Find where the given text appears and provide that cell's center as [X, Y] coordinate. 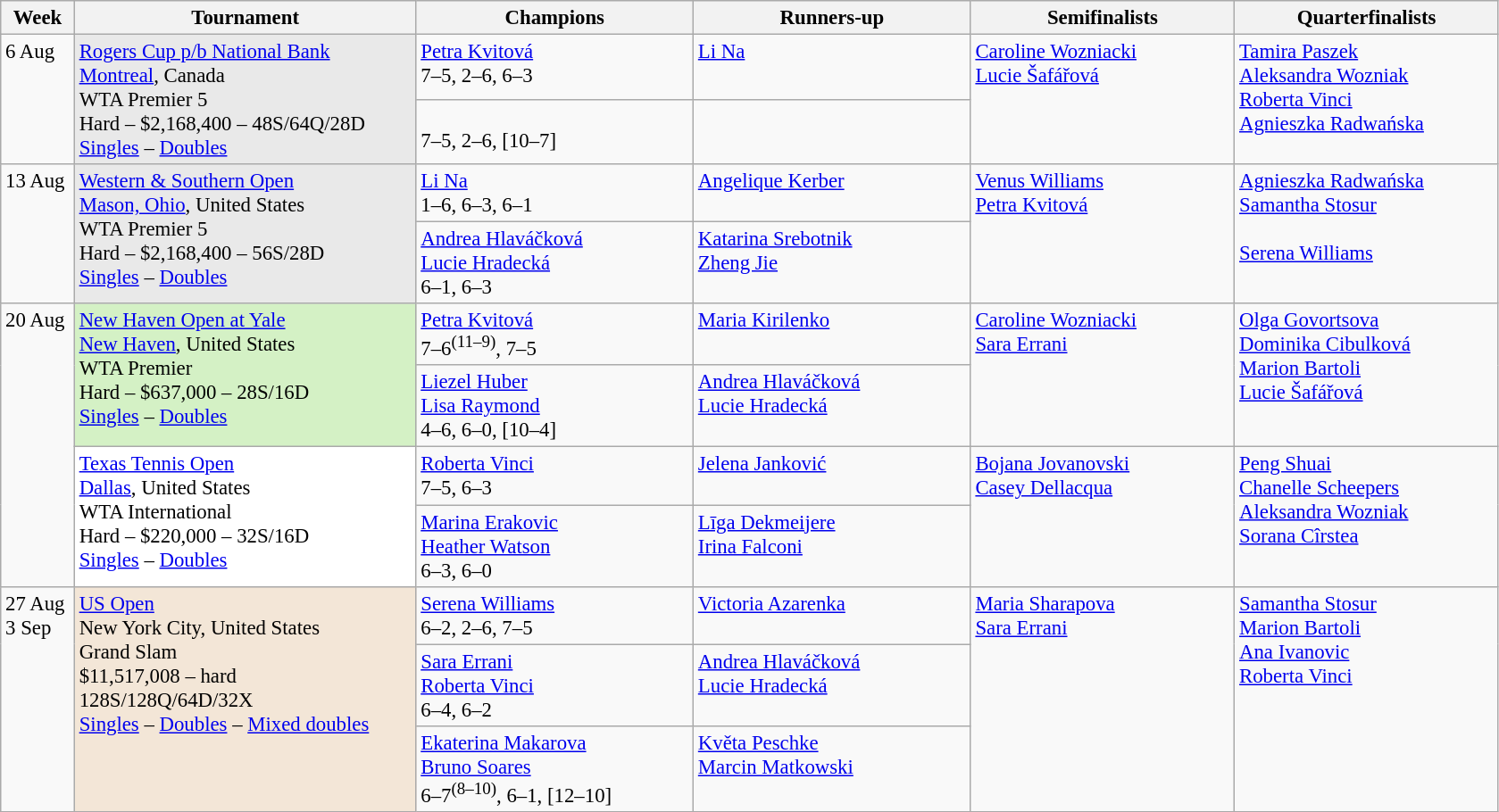
Petra Kvitová7–6(11–9), 7–5 [555, 334]
Olga Govortsova Dominika Cibulková Marion Bartoli Lucie Šafářová [1367, 375]
Victoria Azarenka [832, 616]
13 Aug [37, 234]
US OpenNew York City, United StatesGrand Slam$11,517,008 – hard128S/128Q/64D/32XSingles – Doubles – Mixed doubles [245, 699]
Texas Tennis OpenDallas, United StatesWTA InternationalHard – $220,000 – 32S/16DSingles – Doubles [245, 517]
Tamira Paszek Aleksandra Wozniak Roberta Vinci Agnieszka Radwańska [1367, 100]
Serena Williams6–2, 2–6, 7–5 [555, 616]
Jelena Janković [832, 476]
Marina Erakovic Heather Watson 6–3, 6–0 [555, 546]
Caroline Wozniacki Sara Errani [1103, 375]
Western & Southern OpenMason, Ohio, United StatesWTA Premier 5Hard – $2,168,400 – 56S/28DSingles – Doubles [245, 234]
Runners-up [832, 18]
Maria Kirilenko [832, 334]
Champions [555, 18]
6 Aug [37, 100]
Samantha Stosur Marion Bartoli Ana Ivanovic Roberta Vinci [1367, 699]
Bojana Jovanovski Casey Dellacqua [1103, 517]
Andrea Hlaváčková Lucie Hradecká 6–1, 6–3 [555, 263]
Semifinalists [1103, 18]
Roberta Vinci 7–5, 6–3 [555, 476]
Quarterfinalists [1367, 18]
27 Aug 3 Sep [37, 699]
Week [37, 18]
Tournament [245, 18]
Sara Errani Roberta Vinci6–4, 6–2 [555, 685]
Venus Williams Petra Kvitová [1103, 234]
Katarina Srebotnik Zheng Jie [832, 263]
Květa Peschke Marcin Matkowski [832, 768]
Peng Shuai Chanelle Scheepers Aleksandra Wozniak Sorana Cîrstea [1367, 517]
7–5, 2–6, [10–7] [555, 132]
Li Na 1–6, 6–3, 6–1 [555, 193]
Angelique Kerber [832, 193]
New Haven Open at YaleNew Haven, United StatesWTA PremierHard – $637,000 – 28S/16DSingles – Doubles [245, 375]
20 Aug [37, 444]
Maria Sharapova Sara Errani [1103, 699]
Li Na [832, 68]
Ekaterina Makarova Bruno Soares 6–7(8–10), 6–1, [12–10] [555, 768]
Liezel Huber Lisa Raymond 4–6, 6–0, [10–4] [555, 407]
Rogers Cup p/b National BankMontreal, CanadaWTA Premier 5Hard – $2,168,400 – 48S/64Q/28DSingles – Doubles [245, 100]
Agnieszka Radwańska Samantha Stosur Serena Williams [1367, 234]
Caroline Wozniacki Lucie Šafářová [1103, 100]
Petra Kvitová7–5, 2–6, 6–3 [555, 68]
Līga Dekmeijere Irina Falconi [832, 546]
